Search for the cell housing the specified text and yield its [x, y] center coordinate. 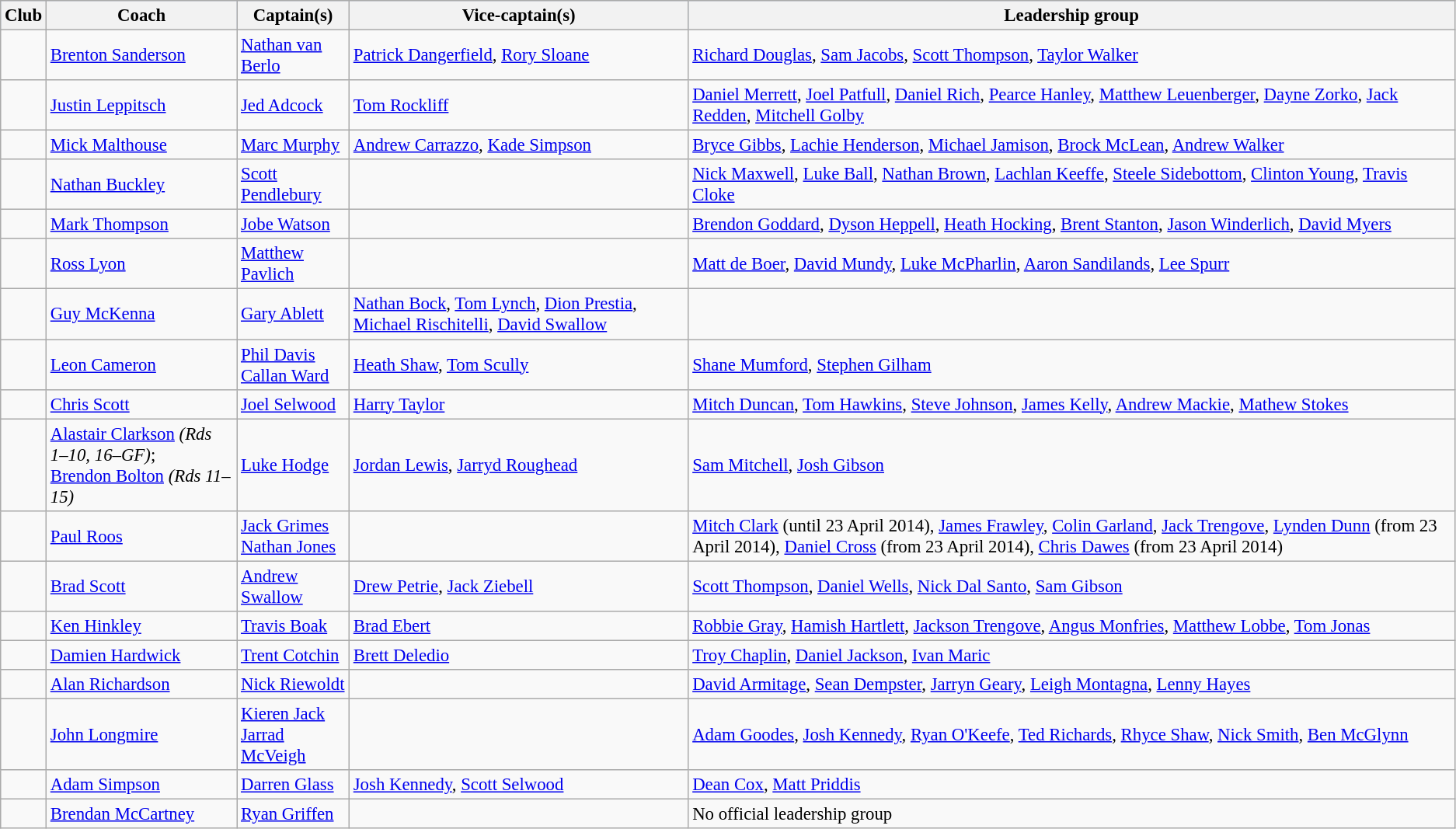
Club [23, 16]
Ken Hinkley [141, 626]
Travis Boak [294, 626]
Kieren Jack Jarrad McVeigh [294, 734]
Mick Malthouse [141, 145]
Jobe Watson [294, 225]
Matthew Pavlich [294, 264]
David Armitage, Sean Dempster, Jarryn Geary, Leigh Montagna, Lenny Hayes [1072, 684]
Captain(s) [294, 16]
Gary Ablett [294, 314]
Jordan Lewis, Jarryd Roughead [518, 465]
Nick Maxwell, Luke Ball, Nathan Brown, Lachlan Keeffe, Steele Sidebottom, Clinton Young, Travis Cloke [1072, 185]
Andrew Swallow [294, 586]
Coach [141, 16]
Nathan Buckley [141, 185]
Dean Cox, Matt Priddis [1072, 785]
Daniel Merrett, Joel Patfull, Daniel Rich, Pearce Hanley, Matthew Leuenberger, Dayne Zorko, Jack Redden, Mitchell Golby [1072, 106]
Patrick Dangerfield, Rory Sloane [518, 56]
Heath Shaw, Tom Scully [518, 365]
Brett Deledio [518, 655]
Drew Petrie, Jack Ziebell [518, 586]
Jack Grimes Nathan Jones [294, 536]
Harry Taylor [518, 404]
Damien Hardwick [141, 655]
Adam Goodes, Josh Kennedy, Ryan O'Keefe, Ted Richards, Rhyce Shaw, Nick Smith, Ben McGlynn [1072, 734]
Shane Mumford, Stephen Gilham [1072, 365]
Chris Scott [141, 404]
Brad Ebert [518, 626]
Robbie Gray, Hamish Hartlett, Jackson Trengove, Angus Monfries, Matthew Lobbe, Tom Jonas [1072, 626]
Adam Simpson [141, 785]
Alan Richardson [141, 684]
Leadership group [1072, 16]
Trent Cotchin [294, 655]
Guy McKenna [141, 314]
Phil Davis Callan Ward [294, 365]
Matt de Boer, David Mundy, Luke McPharlin, Aaron Sandilands, Lee Spurr [1072, 264]
Marc Murphy [294, 145]
Brenton Sanderson [141, 56]
Tom Rockliff [518, 106]
Josh Kennedy, Scott Selwood [518, 785]
Scott Thompson, Daniel Wells, Nick Dal Santo, Sam Gibson [1072, 586]
Nathan Bock, Tom Lynch, Dion Prestia, Michael Rischitelli, David Swallow [518, 314]
Alastair Clarkson (Rds 1–10, 16–GF);Brendon Bolton (Rds 11–15) [141, 465]
Justin Leppitsch [141, 106]
Jed Adcock [294, 106]
Ryan Griffen [294, 814]
Darren Glass [294, 785]
Luke Hodge [294, 465]
Nathan van Berlo [294, 56]
Brad Scott [141, 586]
Nick Riewoldt [294, 684]
Sam Mitchell, Josh Gibson [1072, 465]
Mark Thompson [141, 225]
Paul Roos [141, 536]
Troy Chaplin, Daniel Jackson, Ivan Maric [1072, 655]
No official leadership group [1072, 814]
Richard Douglas, Sam Jacobs, Scott Thompson, Taylor Walker [1072, 56]
Andrew Carrazzo, Kade Simpson [518, 145]
Mitch Duncan, Tom Hawkins, Steve Johnson, James Kelly, Andrew Mackie, Mathew Stokes [1072, 404]
Brendon Goddard, Dyson Heppell, Heath Hocking, Brent Stanton, Jason Winderlich, David Myers [1072, 225]
Scott Pendlebury [294, 185]
Vice-captain(s) [518, 16]
Bryce Gibbs, Lachie Henderson, Michael Jamison, Brock McLean, Andrew Walker [1072, 145]
Brendan McCartney [141, 814]
Ross Lyon [141, 264]
John Longmire [141, 734]
Joel Selwood [294, 404]
Leon Cameron [141, 365]
